Provide the (X, Y) coordinate of the cell's center where the given text is located.  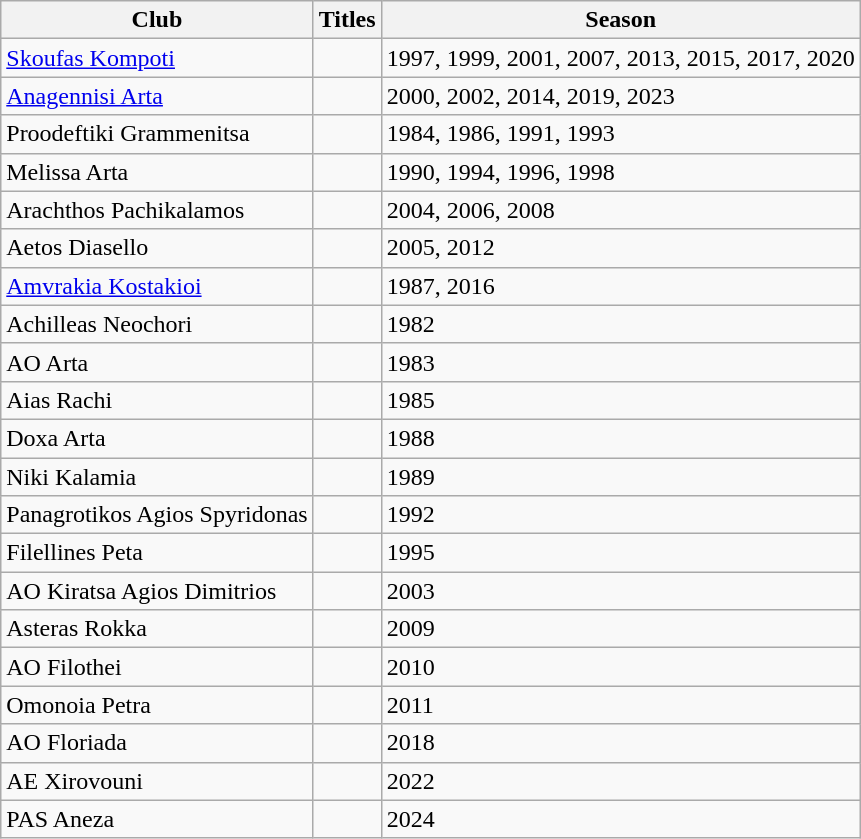
1992 (620, 515)
Amvrakia Kostakioi (157, 286)
Club (157, 20)
2009 (620, 629)
1982 (620, 324)
PAS Aneza (157, 819)
2005, 2012 (620, 248)
Season (620, 20)
AE Xirovouni (157, 781)
Titles (347, 20)
2018 (620, 743)
Arachthos Pachikalamos (157, 210)
Skoufas Kompoti (157, 58)
2024 (620, 819)
1989 (620, 477)
Achilleas Neochori (157, 324)
Aias Rachi (157, 400)
AO Arta (157, 362)
2011 (620, 705)
1995 (620, 553)
1985 (620, 400)
Omonoia Petra (157, 705)
Niki Kalamia (157, 477)
1997, 1999, 2001, 2007, 2013, 2015, 2017, 2020 (620, 58)
1988 (620, 438)
1984, 1986, 1991, 1993 (620, 134)
Melissa Arta (157, 172)
Anagennisi Arta (157, 96)
Proodeftiki Grammenitsa (157, 134)
1990, 1994, 1996, 1998 (620, 172)
2010 (620, 667)
1983 (620, 362)
2000, 2002, 2014, 2019, 2023 (620, 96)
2004, 2006, 2008 (620, 210)
Doxa Arta (157, 438)
Filellines Peta (157, 553)
Aetos Diasello (157, 248)
Asteras Rokka (157, 629)
1987, 2016 (620, 286)
2022 (620, 781)
2003 (620, 591)
Panagrotikos Agios Spyridonas (157, 515)
AO Kiratsa Agios Dimitrios (157, 591)
AO Filothei (157, 667)
AO Floriada (157, 743)
